Locate the cell with the specified text and output its [x, y] center coordinate. 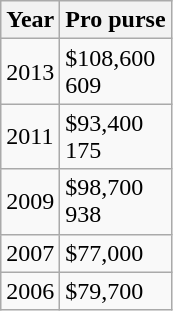
$108,600609 [116, 72]
2007 [30, 253]
2011 [30, 136]
2009 [30, 202]
$79,700 [116, 291]
Pro purse [116, 20]
Year [30, 20]
2013 [30, 72]
$77,000 [116, 253]
2006 [30, 291]
$98,700938 [116, 202]
$93,400175 [116, 136]
